Provide the (X, Y) coordinate of the cell's center where the given text is located.  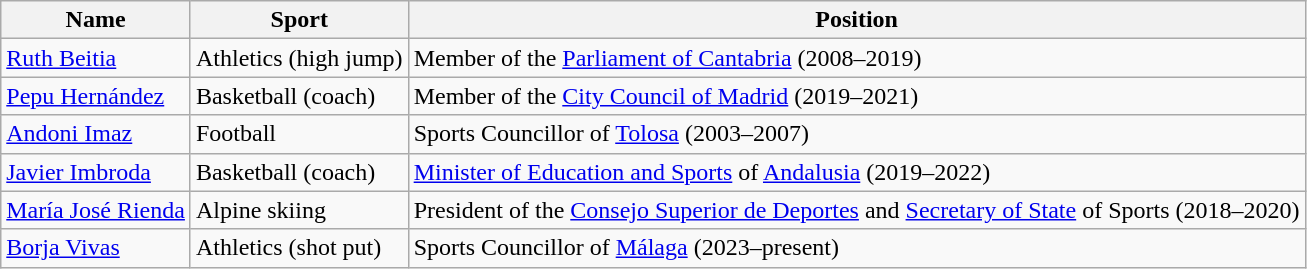
Sports Councillor of Málaga (2023–present) (856, 248)
Athletics (shot put) (299, 248)
María José Rienda (96, 210)
Javier Imbroda (96, 172)
Name (96, 20)
Athletics (high jump) (299, 58)
Football (299, 134)
Andoni Imaz (96, 134)
Sport (299, 20)
President of the Consejo Superior de Deportes and Secretary of State of Sports (2018–2020) (856, 210)
Member of the City Council of Madrid (2019–2021) (856, 96)
Alpine skiing (299, 210)
Borja Vivas (96, 248)
Member of the Parliament of Cantabria (2008–2019) (856, 58)
Sports Councillor of Tolosa (2003–2007) (856, 134)
Ruth Beitia (96, 58)
Pepu Hernández (96, 96)
Minister of Education and Sports of Andalusia (2019–2022) (856, 172)
Position (856, 20)
